Capture the cell that displays the provided text and extract its (X, Y) central coordinate. 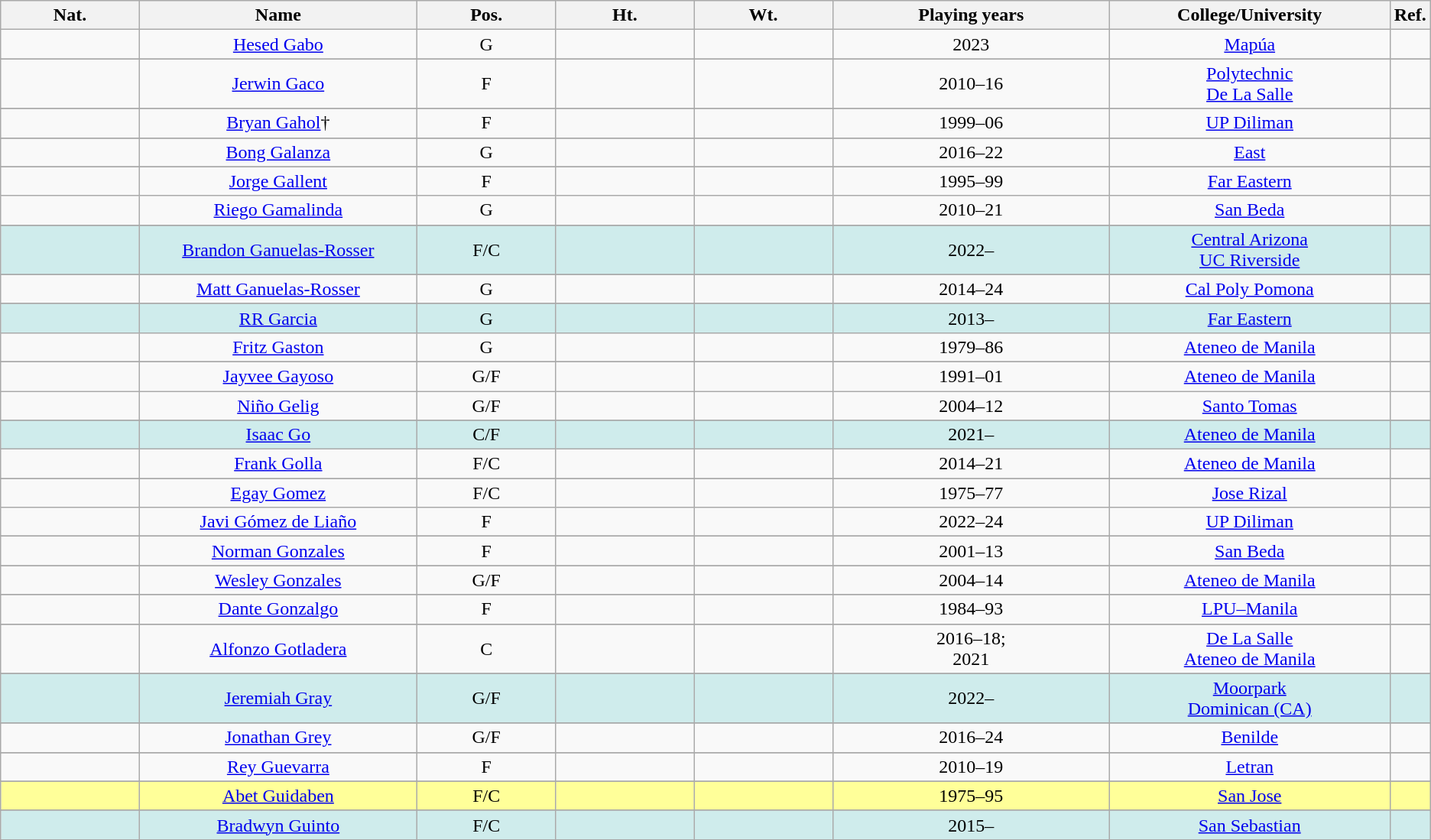
Fritz Gaston (278, 347)
Jerwin Gaco (278, 84)
2010–19 (971, 767)
Alfonzo Gotladera (278, 648)
Riego Gamalinda (278, 210)
Bradwyn Guinto (278, 825)
De La SalleAteneo de Manila (1249, 648)
2016–22 (971, 152)
1995–99 (971, 181)
East (1249, 152)
2001–13 (971, 551)
Dante Gonzalgo (278, 609)
2004–14 (971, 580)
Hesed Gabo (278, 44)
Ht. (625, 15)
2015– (971, 825)
Niño Gelig (278, 406)
Abet Guidaben (278, 796)
Playing years (971, 15)
1975–95 (971, 796)
Jayvee Gayoso (278, 376)
Wesley Gonzales (278, 580)
San Jose (1249, 796)
Santo Tomas (1249, 406)
2014–24 (971, 289)
1999–06 (971, 123)
Central ArizonaUC Riverside (1249, 249)
Bong Galanza (278, 152)
Jose Rizal (1249, 493)
Letran (1249, 767)
Egay Gomez (278, 493)
Pos. (486, 15)
RR Garcia (278, 318)
Mapúa (1249, 44)
Jorge Gallent (278, 181)
Nat. (70, 15)
2010–21 (971, 210)
Benilde (1249, 738)
Cal Poly Pomona (1249, 289)
MoorparkDominican (CA) (1249, 699)
2022–24 (971, 522)
PolytechnicDe La Salle (1249, 84)
2016–24 (971, 738)
Norman Gonzales (278, 551)
2004–12 (971, 406)
2021– (971, 435)
Javi Gómez de Liaño (278, 522)
College/University (1249, 15)
Name (278, 15)
Rey Guevarra (278, 767)
2010–16 (971, 84)
Jeremiah Gray (278, 699)
Wt. (763, 15)
Brandon Ganuelas-Rosser (278, 249)
2023 (971, 44)
2013– (971, 318)
1979–86 (971, 347)
2014–21 (971, 464)
1975–77 (971, 493)
2016–18;2021 (971, 648)
Jonathan Grey (278, 738)
1984–93 (971, 609)
Matt Ganuelas-Rosser (278, 289)
C (486, 648)
1991–01 (971, 376)
San Sebastian (1249, 825)
LPU–Manila (1249, 609)
Frank Golla (278, 464)
C/F (486, 435)
Ref. (1410, 15)
Isaac Go (278, 435)
Bryan Gahol† (278, 123)
